Extract the [x, y] coordinate from the center of the cell holding the provided text.  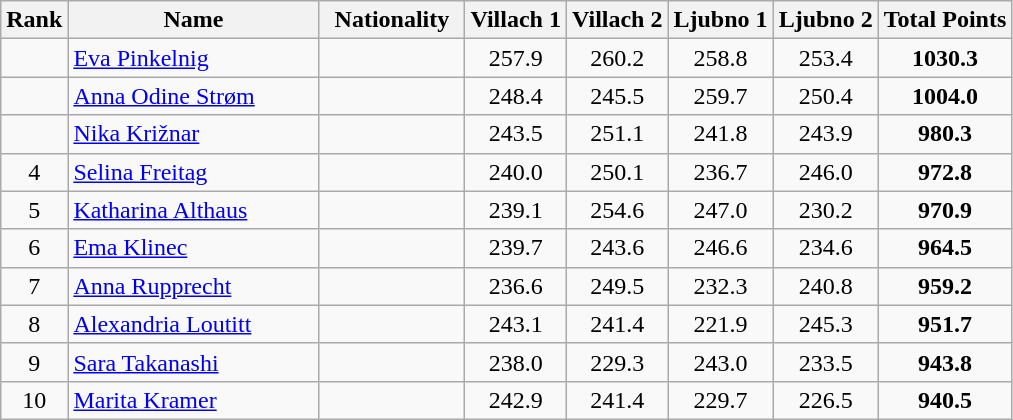
254.6 [617, 210]
5 [34, 210]
959.2 [945, 286]
943.8 [945, 362]
970.9 [945, 210]
964.5 [945, 248]
Anna Odine Strøm [194, 96]
243.9 [826, 134]
1004.0 [945, 96]
260.2 [617, 58]
248.4 [516, 96]
Villach 1 [516, 20]
980.3 [945, 134]
245.3 [826, 324]
240.8 [826, 286]
Ljubno 2 [826, 20]
8 [34, 324]
259.7 [720, 96]
Name [194, 20]
6 [34, 248]
230.2 [826, 210]
Anna Rupprecht [194, 286]
242.9 [516, 400]
232.3 [720, 286]
226.5 [826, 400]
221.9 [720, 324]
Rank [34, 20]
243.0 [720, 362]
258.8 [720, 58]
Alexandria Loutitt [194, 324]
Villach 2 [617, 20]
250.1 [617, 172]
249.5 [617, 286]
229.3 [617, 362]
Total Points [945, 20]
Katharina Althaus [194, 210]
Nationality [392, 20]
Eva Pinkelnig [194, 58]
247.0 [720, 210]
246.6 [720, 248]
Nika Križnar [194, 134]
234.6 [826, 248]
239.7 [516, 248]
10 [34, 400]
1030.3 [945, 58]
243.1 [516, 324]
236.7 [720, 172]
236.6 [516, 286]
250.4 [826, 96]
9 [34, 362]
253.4 [826, 58]
Sara Takanashi [194, 362]
940.5 [945, 400]
245.5 [617, 96]
233.5 [826, 362]
238.0 [516, 362]
951.7 [945, 324]
243.5 [516, 134]
240.0 [516, 172]
972.8 [945, 172]
Ema Klinec [194, 248]
246.0 [826, 172]
7 [34, 286]
241.8 [720, 134]
239.1 [516, 210]
Marita Kramer [194, 400]
251.1 [617, 134]
Selina Freitag [194, 172]
Ljubno 1 [720, 20]
229.7 [720, 400]
257.9 [516, 58]
243.6 [617, 248]
4 [34, 172]
